Extract the [x, y] coordinate from the center of the cell holding the provided text.  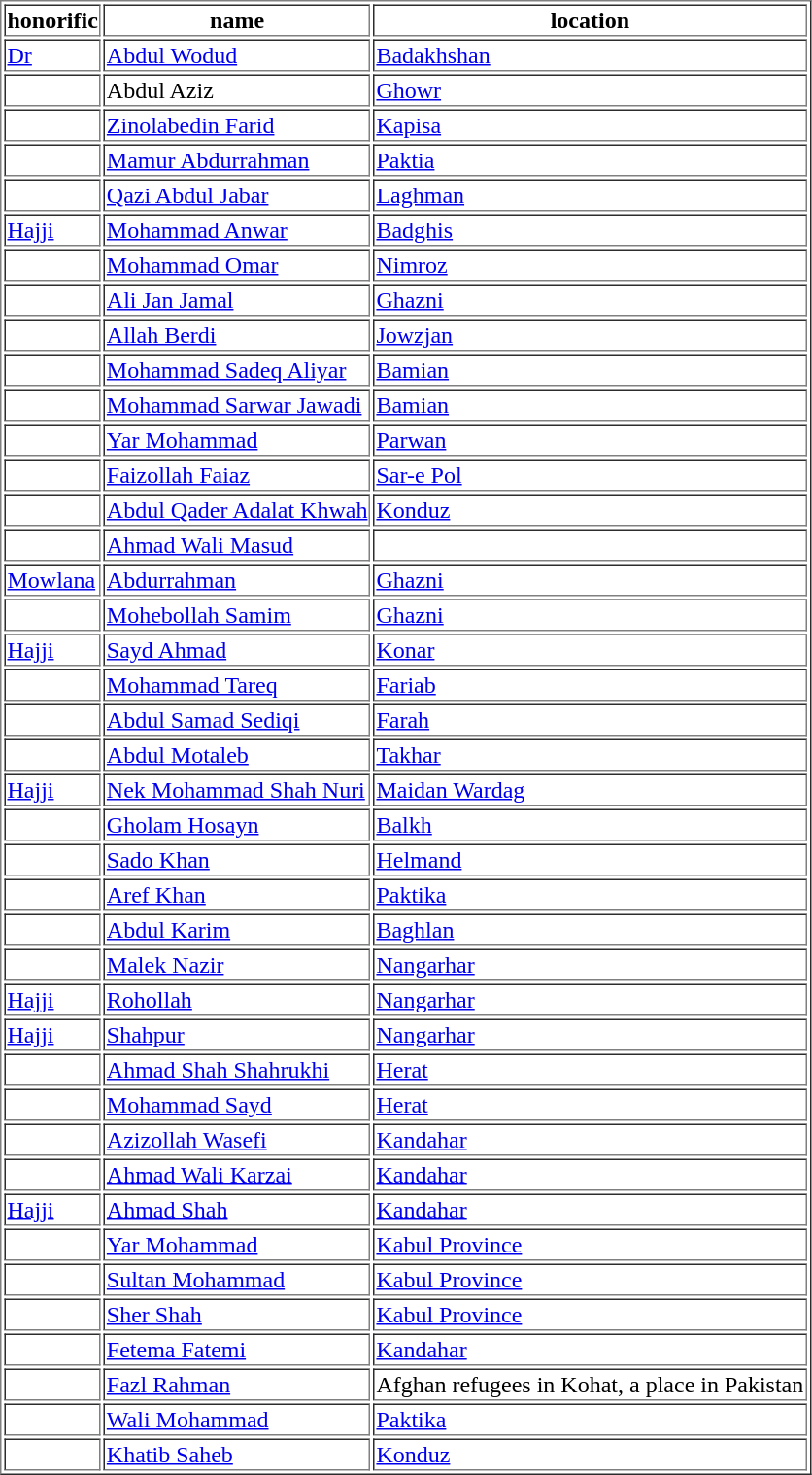
Afghan refugees in Kohat, a place in Pakistan [590, 1384]
Ali Jan Jamal [237, 299]
Mohammad Sayd [237, 1104]
Fariab [590, 684]
Sayd Ahmad [237, 649]
Abdul Aziz [237, 89]
Mohammad Anwar [237, 229]
Rohollah [237, 999]
Qazi Abdul Jabar [237, 194]
Wali Mohammad [237, 1419]
Mohammad Sadeq Aliyar [237, 369]
honorific [52, 19]
Zinolabedin Farid [237, 124]
Fazl Rahman [237, 1384]
Farah [590, 719]
Mamur Abdurrahman [237, 159]
Balkh [590, 824]
Abdul Wodud [237, 54]
Ahmad Wali Karzai [237, 1174]
Malek Nazir [237, 964]
Kapisa [590, 124]
Abdul Karim [237, 929]
Abdul Qader Adalat Khwah [237, 509]
Allah Berdi [237, 334]
Shahpur [237, 1034]
Azizollah Wasefi [237, 1139]
Badghis [590, 229]
Konar [590, 649]
location [590, 19]
Sar-e Pol [590, 474]
name [237, 19]
Sultan Mohammad [237, 1279]
Nek Mohammad Shah Nuri [237, 789]
Ahmad Shah Shahrukhi [237, 1069]
Aref Khan [237, 894]
Nimroz [590, 264]
Sado Khan [237, 859]
Ahmad Wali Masud [237, 544]
Badakhshan [590, 54]
Sher Shah [237, 1314]
Mohebollah Samim [237, 614]
Jowzjan [590, 334]
Paktia [590, 159]
Abdul Samad Sediqi [237, 719]
Dr [52, 54]
Parwan [590, 439]
Takhar [590, 754]
Mowlana [52, 579]
Ghowr [590, 89]
Ahmad Shah [237, 1209]
Fetema Fatemi [237, 1349]
Baghlan [590, 929]
Laghman [590, 194]
Khatib Saheb [237, 1454]
Mohammad Omar [237, 264]
Mohammad Tareq [237, 684]
Helmand [590, 859]
Faizollah Faiaz [237, 474]
Mohammad Sarwar Jawadi [237, 404]
Abdurrahman [237, 579]
Abdul Motaleb [237, 754]
Gholam Hosayn [237, 824]
Maidan Wardag [590, 789]
